Provide the (x, y) coordinate of the cell's center where the given text is located.  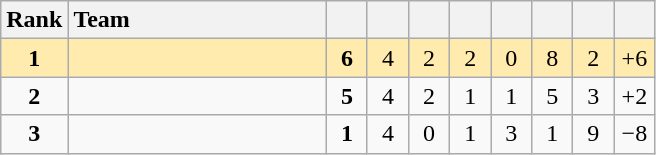
Rank (34, 20)
9 (594, 134)
+6 (634, 58)
+2 (634, 96)
8 (552, 58)
Team (198, 20)
6 (346, 58)
−8 (634, 134)
